Return the (x, y) coordinate for the center point of the cell that contains the specified text.  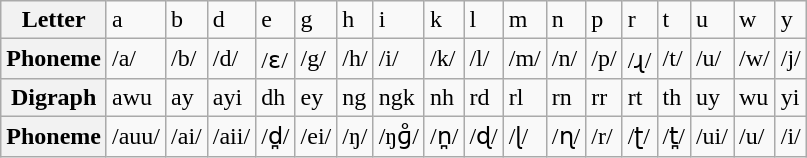
m (524, 20)
ng (355, 97)
Letter (54, 20)
/ei/ (316, 136)
h (355, 20)
/ɳ/ (566, 136)
ay (187, 97)
th (674, 97)
/ŋ/ (355, 136)
a (136, 20)
/ai/ (187, 136)
uy (712, 97)
dh (276, 97)
/ɛ/ (276, 59)
rn (566, 97)
ngk (398, 97)
rd (484, 97)
/a/ (136, 59)
/g/ (316, 59)
/n/ (566, 59)
/ŋɡ̊/ (398, 136)
/k/ (444, 59)
/t̪/ (674, 136)
wu (755, 97)
r (640, 20)
b (187, 20)
nh (444, 97)
d (231, 20)
/j/ (790, 59)
/r/ (604, 136)
/aii/ (231, 136)
Digraph (54, 97)
/d/ (231, 59)
u (712, 20)
/m/ (524, 59)
y (790, 20)
/ɭ/ (524, 136)
/h/ (355, 59)
ey (316, 97)
awu (136, 97)
rr (604, 97)
/auu/ (136, 136)
i (398, 20)
/t/ (674, 59)
w (755, 20)
/b/ (187, 59)
g (316, 20)
rt (640, 97)
k (444, 20)
/p/ (604, 59)
/d̪/ (276, 136)
/l/ (484, 59)
p (604, 20)
/ʈ/ (640, 136)
/ɻ/ (640, 59)
/ɖ/ (484, 136)
rl (524, 97)
/w/ (755, 59)
e (276, 20)
ayi (231, 97)
l (484, 20)
/ui/ (712, 136)
n (566, 20)
yi (790, 97)
/n̪/ (444, 136)
t (674, 20)
